Locate the cell with the specified text and output its [x, y] center coordinate. 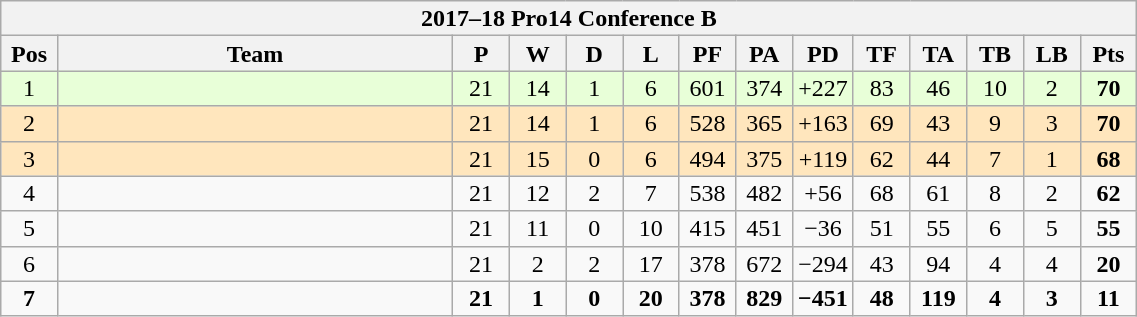
83 [882, 88]
48 [882, 298]
−294 [824, 264]
374 [764, 88]
69 [882, 124]
+163 [824, 124]
−36 [824, 228]
L [652, 54]
601 [708, 88]
+56 [824, 194]
8 [996, 194]
D [594, 54]
829 [764, 298]
P [482, 54]
672 [764, 264]
46 [938, 88]
PD [824, 54]
PF [708, 54]
61 [938, 194]
44 [938, 158]
15 [538, 158]
538 [708, 194]
+227 [824, 88]
494 [708, 158]
Team [254, 54]
2017–18 Pro14 Conference B [569, 18]
119 [938, 298]
482 [764, 194]
451 [764, 228]
9 [996, 124]
17 [652, 264]
415 [708, 228]
365 [764, 124]
TF [882, 54]
Pos [30, 54]
+119 [824, 158]
−451 [824, 298]
TB [996, 54]
W [538, 54]
TA [938, 54]
528 [708, 124]
51 [882, 228]
PA [764, 54]
94 [938, 264]
375 [764, 158]
Pts [1108, 54]
LB [1052, 54]
12 [538, 194]
